Identify which cell holds the provided text, then report its [X, Y] central coordinate. 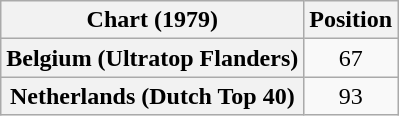
Chart (1979) [152, 20]
Position [351, 20]
67 [351, 58]
93 [351, 96]
Netherlands (Dutch Top 40) [152, 96]
Belgium (Ultratop Flanders) [152, 58]
